Detect which cell encompasses the target text, then output its (X, Y) center coordinate. 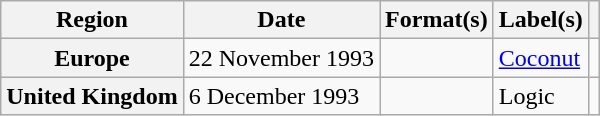
Europe (92, 58)
Date (281, 20)
Logic (540, 96)
Coconut (540, 58)
United Kingdom (92, 96)
Label(s) (540, 20)
22 November 1993 (281, 58)
Format(s) (437, 20)
6 December 1993 (281, 96)
Region (92, 20)
